For the text-containing cell, return its midpoint in [x, y] coordinate format. 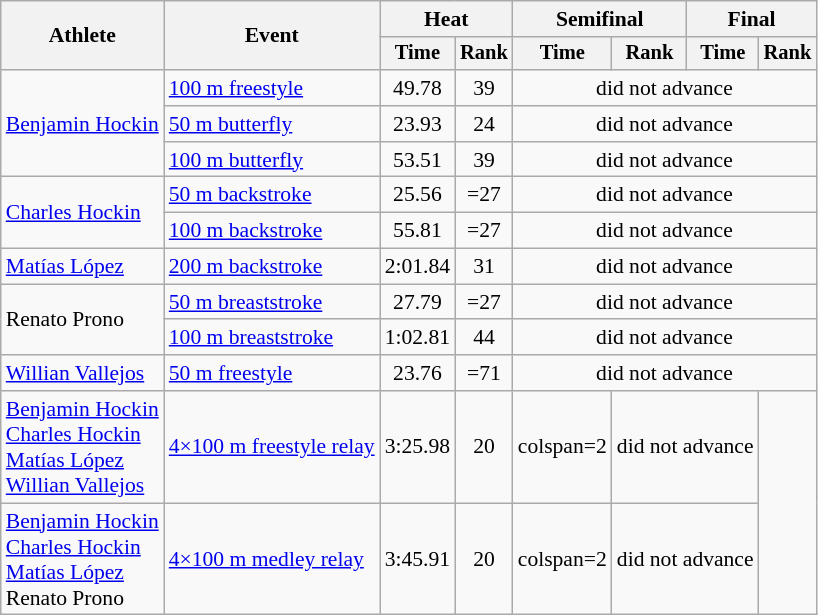
100 m breaststroke [272, 338]
100 m backstroke [272, 231]
23.76 [418, 373]
50 m breaststroke [272, 302]
Final [752, 19]
24 [484, 124]
50 m backstroke [272, 195]
23.93 [418, 124]
100 m freestyle [272, 88]
31 [484, 267]
Renato Prono [82, 320]
53.51 [418, 160]
50 m freestyle [272, 373]
55.81 [418, 231]
100 m butterfly [272, 160]
1:02.81 [418, 338]
25.56 [418, 195]
3:25.98 [418, 447]
Willian Vallejos [82, 373]
50 m butterfly [272, 124]
49.78 [418, 88]
=71 [484, 373]
Semifinal [600, 19]
Benjamin Hockin [82, 124]
2:01.84 [418, 267]
Charles Hockin [82, 212]
Matías López [82, 267]
4×100 m freestyle relay [272, 447]
Athlete [82, 36]
44 [484, 338]
Benjamin HockinCharles HockinMatías LópezRenato Prono [82, 559]
3:45.91 [418, 559]
4×100 m medley relay [272, 559]
27.79 [418, 302]
Heat [446, 19]
Benjamin HockinCharles HockinMatías LópezWillian Vallejos [82, 447]
200 m backstroke [272, 267]
Event [272, 36]
